Scan for the cell matching the given text and deliver its [x, y] coordinate at center. 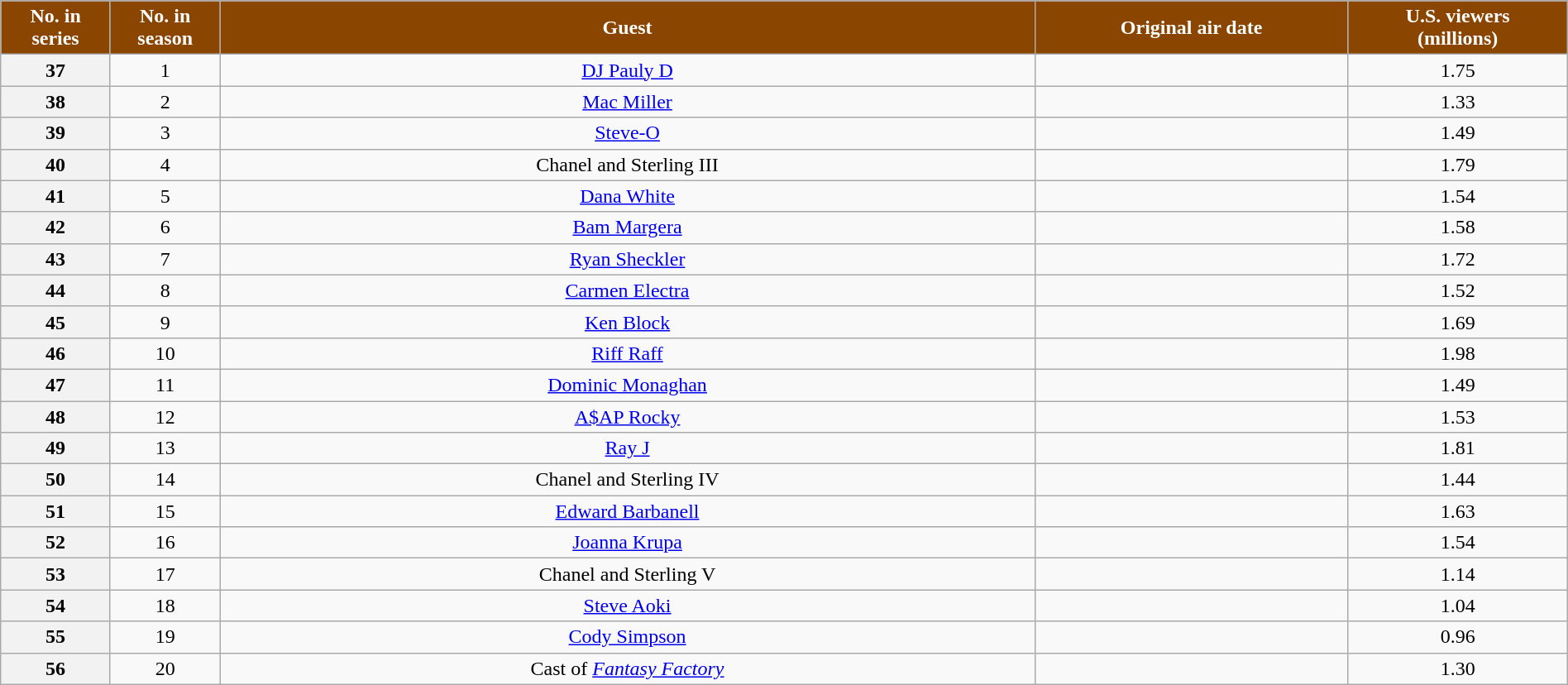
Riff Raff [627, 353]
13 [165, 448]
No. inseason [165, 28]
Guest [627, 28]
1.52 [1457, 290]
Mac Miller [627, 102]
1.30 [1457, 668]
10 [165, 353]
46 [56, 353]
1.44 [1457, 480]
48 [56, 416]
Dana White [627, 196]
20 [165, 668]
53 [56, 574]
1.75 [1457, 70]
40 [56, 165]
56 [56, 668]
11 [165, 385]
17 [165, 574]
Ryan Sheckler [627, 259]
1.63 [1457, 511]
4 [165, 165]
6 [165, 228]
2 [165, 102]
39 [56, 133]
3 [165, 133]
15 [165, 511]
Dominic Monaghan [627, 385]
1.14 [1457, 574]
49 [56, 448]
1.98 [1457, 353]
1 [165, 70]
42 [56, 228]
37 [56, 70]
9 [165, 322]
1.53 [1457, 416]
14 [165, 480]
45 [56, 322]
DJ Pauly D [627, 70]
Bam Margera [627, 228]
U.S. viewers(millions) [1457, 28]
Cody Simpson [627, 637]
12 [165, 416]
55 [56, 637]
54 [56, 606]
Steve Aoki [627, 606]
1.81 [1457, 448]
Original air date [1191, 28]
44 [56, 290]
Edward Barbanell [627, 511]
1.72 [1457, 259]
No. inseries [56, 28]
51 [56, 511]
1.69 [1457, 322]
Chanel and Sterling III [627, 165]
Steve-O [627, 133]
8 [165, 290]
1.04 [1457, 606]
52 [56, 543]
Ken Block [627, 322]
7 [165, 259]
19 [165, 637]
1.79 [1457, 165]
43 [56, 259]
1.33 [1457, 102]
41 [56, 196]
Chanel and Sterling IV [627, 480]
1.58 [1457, 228]
Carmen Electra [627, 290]
Ray J [627, 448]
5 [165, 196]
16 [165, 543]
Chanel and Sterling V [627, 574]
50 [56, 480]
A$AP Rocky [627, 416]
0.96 [1457, 637]
18 [165, 606]
38 [56, 102]
Cast of Fantasy Factory [627, 668]
47 [56, 385]
Joanna Krupa [627, 543]
